For the text-containing cell, return its midpoint in (X, Y) coordinate format. 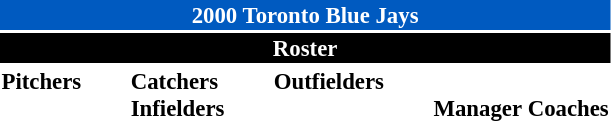
2000 Toronto Blue Jays (305, 15)
Roster (305, 48)
